Find where the given text appears and provide that cell's center as (x, y) coordinate. 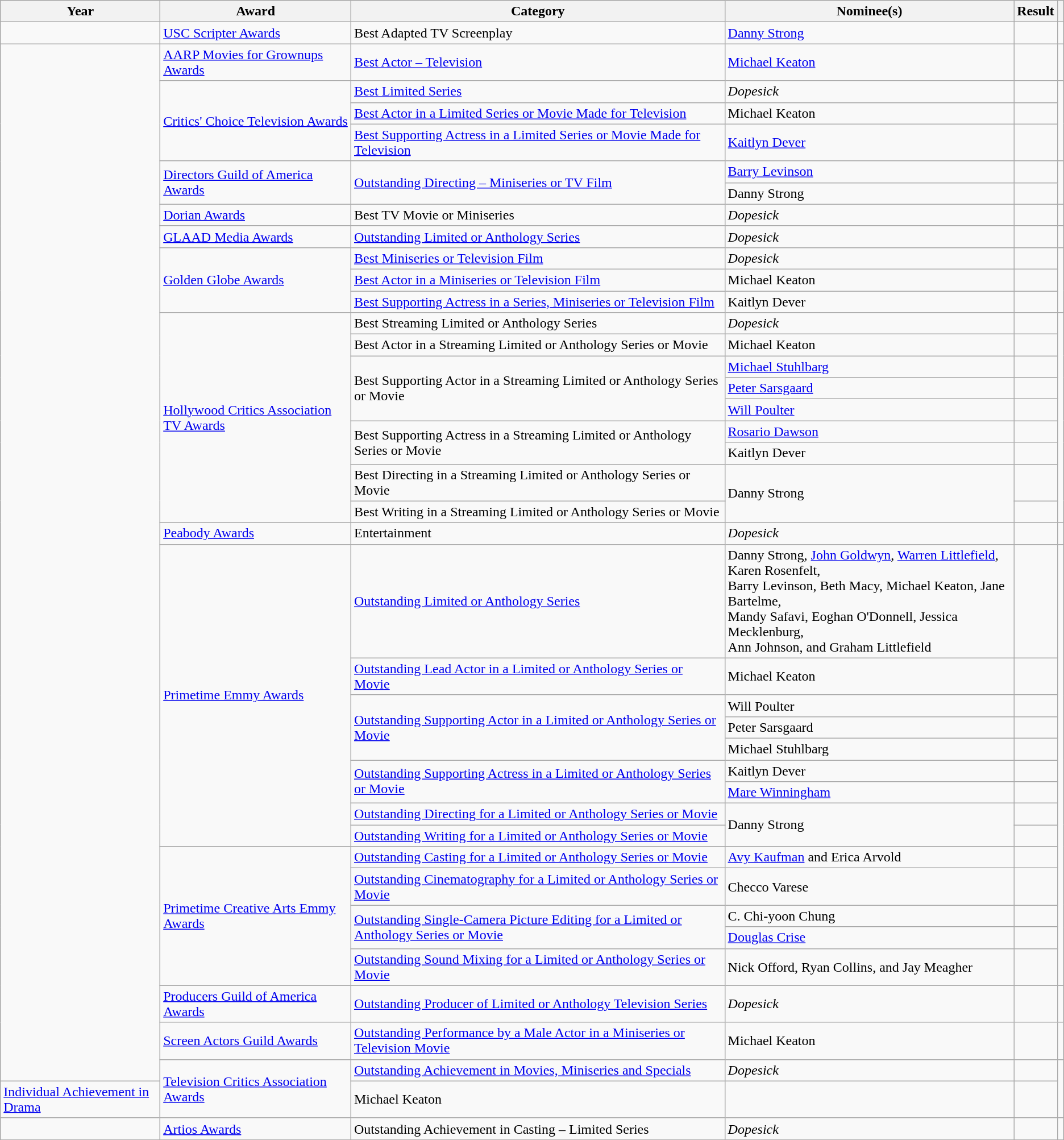
Outstanding Casting for a Limited or Anthology Series or Movie (538, 857)
Result (1036, 11)
Outstanding Achievement in Movies, Miniseries and Specials (538, 1070)
Outstanding Achievement in Casting – Limited Series (538, 1129)
Outstanding Lead Actor in a Limited or Anthology Series or Movie (538, 677)
Best Limited Series (538, 92)
Golden Globe Awards (256, 280)
Outstanding Single-Camera Picture Editing for a Limited or Anthology Series or Movie (538, 927)
Critics' Choice Television Awards (256, 121)
Outstanding Directing for a Limited or Anthology Series or Movie (538, 814)
Best Writing in a Streaming Limited or Anthology Series or Movie (538, 512)
C. Chi-yoon Chung (870, 916)
Year (81, 11)
Douglas Crise (870, 938)
Individual Achievement in Drama (81, 1100)
Best TV Movie or Miniseries (538, 215)
Dorian Awards (256, 215)
AARP Movies for Grownups Awards (256, 63)
Rosario Dawson (870, 432)
Best Supporting Actor in a Streaming Limited or Anthology Series or Movie (538, 388)
Best Actor in a Miniseries or Television Film (538, 280)
Checco Varese (870, 887)
Best Actor in a Streaming Limited or Anthology Series or Movie (538, 345)
Producers Guild of America Awards (256, 1004)
Artios Awards (256, 1129)
Nominee(s) (870, 11)
Outstanding Producer of Limited or Anthology Television Series (538, 1004)
Best Streaming Limited or Anthology Series (538, 324)
Outstanding Sound Mixing for a Limited or Anthology Series or Movie (538, 967)
USC Scripter Awards (256, 33)
Outstanding Supporting Actor in a Limited or Anthology Series or Movie (538, 727)
Directors Guild of America Awards (256, 183)
Screen Actors Guild Awards (256, 1040)
Best Supporting Actress in a Series, Miniseries or Television Film (538, 302)
Nick Offord, Ryan Collins, and Jay Meagher (870, 967)
Best Supporting Actress in a Limited Series or Movie Made for Television (538, 142)
Primetime Creative Arts Emmy Awards (256, 916)
Outstanding Directing – Miniseries or TV Film (538, 183)
Best Miniseries or Television Film (538, 258)
Primetime Emmy Awards (256, 695)
Hollywood Critics Association TV Awards (256, 418)
Television Critics Association Awards (256, 1088)
Mare Winningham (870, 793)
Best Supporting Actress in a Streaming Limited or Anthology Series or Movie (538, 442)
Outstanding Writing for a Limited or Anthology Series or Movie (538, 836)
Outstanding Performance by a Male Actor in a Miniseries or Television Movie (538, 1040)
Best Adapted TV Screenplay (538, 33)
Best Directing in a Streaming Limited or Anthology Series or Movie (538, 482)
GLAAD Media Awards (256, 237)
Avy Kaufman and Erica Arvold (870, 857)
Award (256, 11)
Outstanding Cinematography for a Limited or Anthology Series or Movie (538, 887)
Best Actor in a Limited Series or Movie Made for Television (538, 113)
Best Actor – Television (538, 63)
Outstanding Supporting Actress in a Limited or Anthology Series or Movie (538, 781)
Entertainment (538, 533)
Peabody Awards (256, 533)
Barry Levinson (870, 172)
Category (538, 11)
